Pinpoint the cell where the given text exists, returning its (x, y) midpoint coordinate. 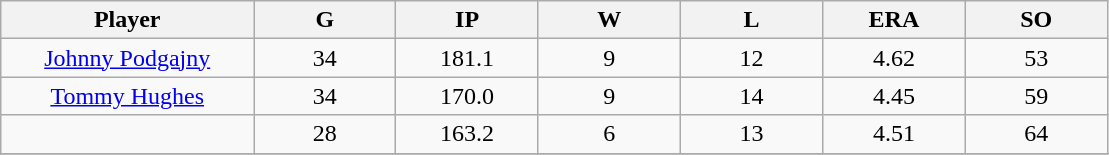
163.2 (467, 134)
64 (1036, 134)
170.0 (467, 96)
SO (1036, 20)
13 (751, 134)
28 (325, 134)
4.45 (894, 96)
Player (128, 20)
Johnny Podgajny (128, 58)
G (325, 20)
12 (751, 58)
6 (609, 134)
181.1 (467, 58)
4.62 (894, 58)
ERA (894, 20)
53 (1036, 58)
59 (1036, 96)
Tommy Hughes (128, 96)
4.51 (894, 134)
L (751, 20)
W (609, 20)
14 (751, 96)
IP (467, 20)
